Extract the [X, Y] coordinate from the center of the cell holding the provided text.  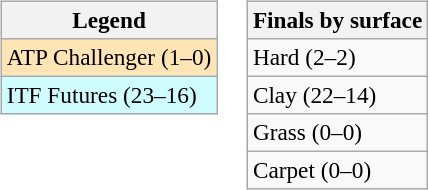
ITF Futures (23–16) [108, 95]
Hard (2–2) [337, 57]
ATP Challenger (1–0) [108, 57]
Carpet (0–0) [337, 171]
Finals by surface [337, 20]
Legend [108, 20]
Grass (0–0) [337, 133]
Clay (22–14) [337, 95]
